Scan for the cell matching the given text and deliver its (x, y) coordinate at center. 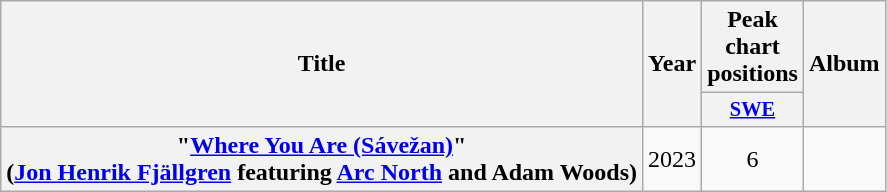
Year (672, 64)
"Where You Are (Sávežan)"(Jon Henrik Fjällgren featuring Arc North and Adam Woods) (322, 158)
2023 (672, 158)
Title (322, 64)
6 (753, 158)
Album (844, 64)
SWE (753, 110)
Peak chart positions (753, 47)
